Provide the [X, Y] coordinate of the cell's center where the given text is located.  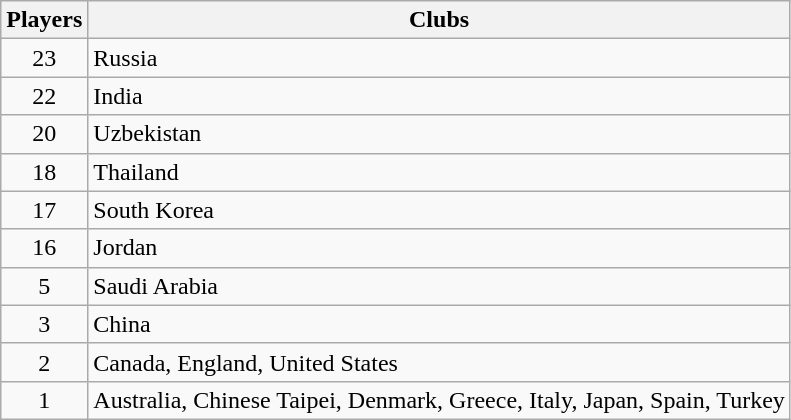
Players [44, 20]
China [440, 324]
20 [44, 134]
22 [44, 96]
3 [44, 324]
India [440, 96]
Clubs [440, 20]
Saudi Arabia [440, 286]
5 [44, 286]
23 [44, 58]
16 [44, 248]
18 [44, 172]
South Korea [440, 210]
Russia [440, 58]
Thailand [440, 172]
Canada, England, United States [440, 362]
2 [44, 362]
17 [44, 210]
Uzbekistan [440, 134]
Jordan [440, 248]
1 [44, 400]
Australia, Chinese Taipei, Denmark, Greece, Italy, Japan, Spain, Turkey [440, 400]
